For the text-containing cell, return its midpoint in [X, Y] coordinate format. 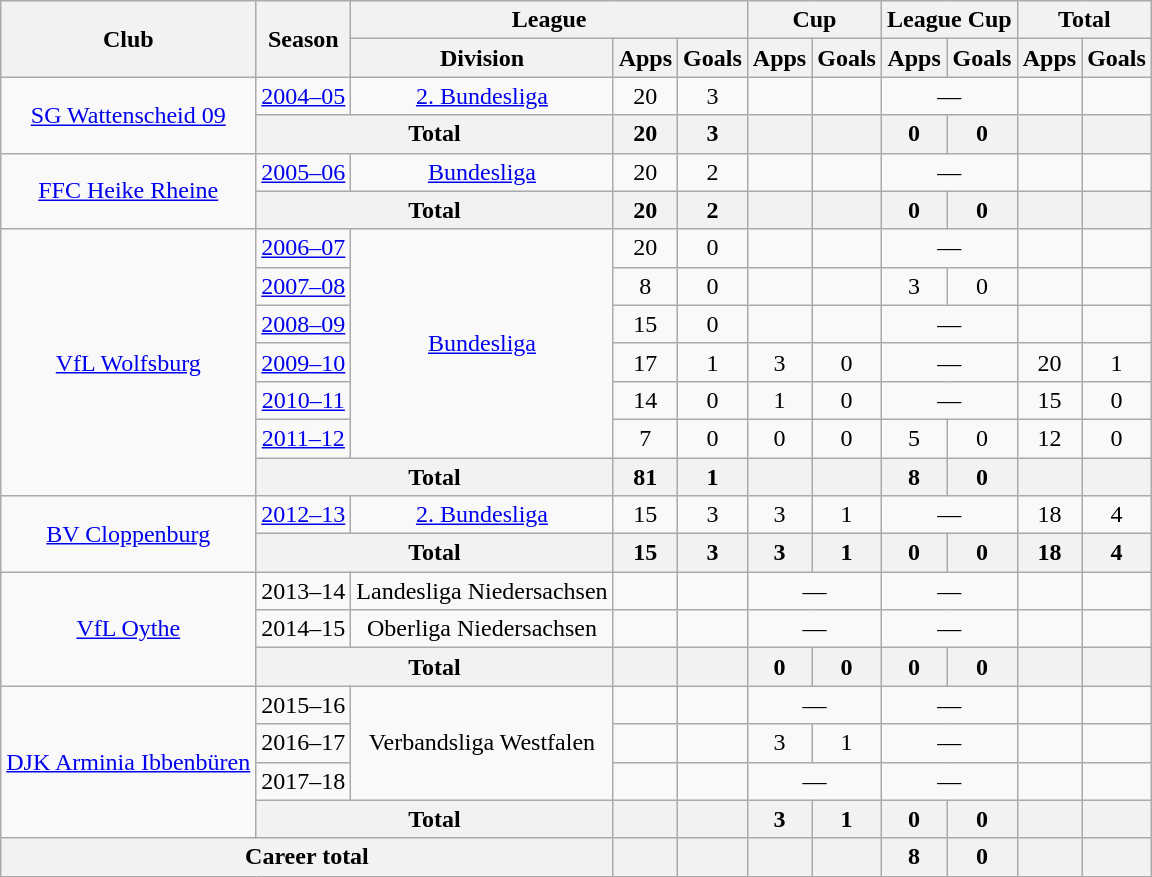
2009–10 [304, 362]
2013–14 [304, 591]
7 [645, 438]
12 [1049, 438]
Cup [814, 20]
DJK Arminia Ibbenbüren [128, 762]
2010–11 [304, 400]
2011–12 [304, 438]
League Cup [949, 20]
League [549, 20]
VfL Oythe [128, 629]
Oberliga Niedersachsen [482, 629]
BV Cloppenburg [128, 534]
VfL Wolfsburg [128, 362]
2016–17 [304, 743]
Career total [307, 857]
2005–06 [304, 172]
Club [128, 39]
2004–05 [304, 96]
2008–09 [304, 324]
2012–13 [304, 515]
SG Wattenscheid 09 [128, 115]
81 [645, 477]
FFC Heike Rheine [128, 191]
17 [645, 362]
14 [645, 400]
2015–16 [304, 705]
2017–18 [304, 781]
Division [482, 58]
Landesliga Niedersachsen [482, 591]
2006–07 [304, 248]
Verbandsliga Westfalen [482, 743]
2014–15 [304, 629]
2007–08 [304, 286]
5 [914, 438]
Season [304, 39]
